Identify which cell holds the provided text, then report its (x, y) central coordinate. 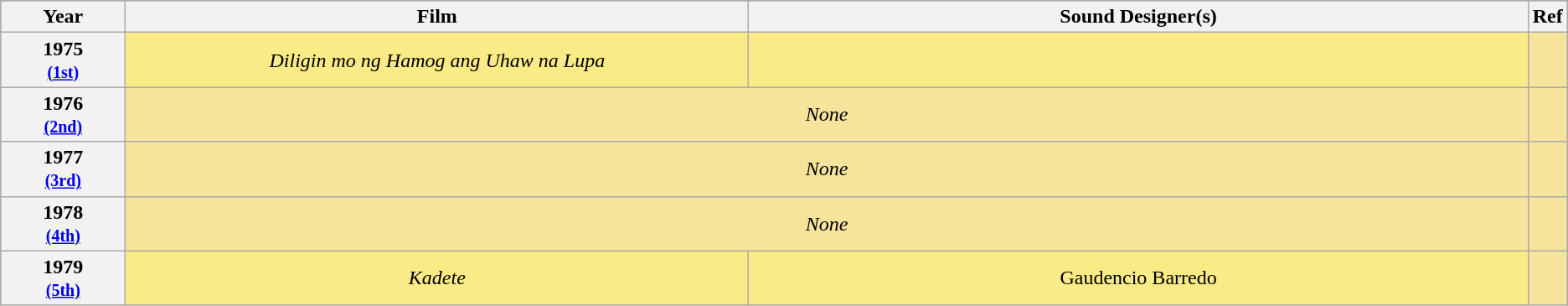
1979 (5th) (64, 278)
Gaudencio Barredo (1138, 278)
Film (437, 17)
Ref (1548, 17)
Diligin mo ng Hamog ang Uhaw na Lupa (437, 60)
1978 (4th) (64, 223)
Sound Designer(s) (1138, 17)
Year (64, 17)
Kadete (437, 278)
1975 (1st) (64, 60)
1977 (3rd) (64, 169)
1976 (2nd) (64, 114)
